Locate the cell with the specified text and output its [x, y] center coordinate. 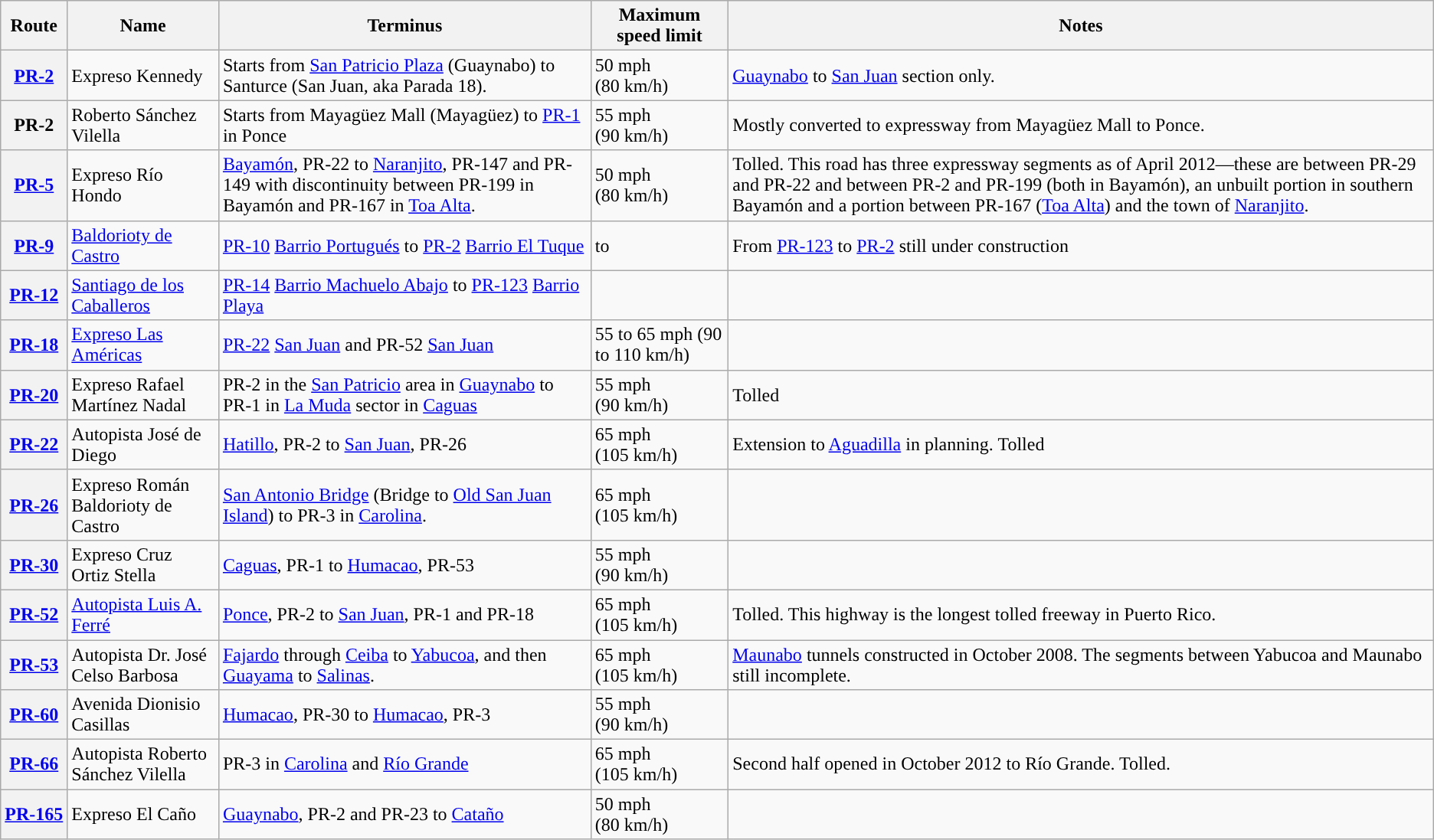
Autopista Luis A. Ferré [143, 614]
to [659, 245]
Guaynabo to San Juan section only. [1082, 75]
Hatillo, PR-2 to San Juan, PR-26 [404, 444]
Starts from San Patricio Plaza (Guaynabo) to Santurce (San Juan, aka Parada 18). [404, 75]
PR-52 [34, 614]
Mostly converted to expressway from Mayagüez Mall to Ponce. [1082, 126]
Caguas, PR-1 to Humacao, PR-53 [404, 565]
PR-9 [34, 245]
Ponce, PR-2 to San Juan, PR-1 and PR-18 [404, 614]
PR-12 [34, 296]
Guaynabo, PR-2 and PR-23 to Cataño [404, 815]
Notes [1082, 26]
PR-3 in Carolina and Río Grande [404, 764]
55 to 65 mph (90 to 110 km/h) [659, 345]
PR-10 Barrio Portugués to PR-2 Barrio El Tuque [404, 245]
PR-165 [34, 815]
PR-60 [34, 715]
PR-66 [34, 764]
PR-30 [34, 565]
Expreso Kennedy [143, 75]
Tolled. This highway is the longest tolled freeway in Puerto Rico. [1082, 614]
Baldorioty de Castro [143, 245]
PR-22 San Juan and PR-52 San Juan [404, 345]
Extension to Aguadilla in planning. Tolled [1082, 444]
Route [34, 26]
PR-22 [34, 444]
From PR-123 to PR-2 still under construction [1082, 245]
Expreso Las Américas [143, 345]
PR-18 [34, 345]
Expreso Román Baldorioty de Castro [143, 505]
Bayamón, PR-22 to Naranjito, PR-147 and PR-149 with discontinuity between PR-199 in Bayamón and PR-167 in Toa Alta. [404, 185]
Expreso Río Hondo [143, 185]
PR-5 [34, 185]
Starts from Mayagüez Mall (Mayagüez) to PR-1 in Ponce [404, 126]
Santiago de los Caballeros [143, 296]
PR-2 in the San Patricio area in Guaynabo to PR-1 in La Muda sector in Caguas [404, 395]
Expreso Rafael Martínez Nadal [143, 395]
Autopista Dr. José Celso Barbosa [143, 665]
Expreso Cruz Ortiz Stella [143, 565]
Humacao, PR-30 to Humacao, PR-3 [404, 715]
Tolled [1082, 395]
Roberto Sánchez Vilella [143, 126]
PR-20 [34, 395]
Second half opened in October 2012 to Río Grande. Tolled. [1082, 764]
Maximum speed limit [659, 26]
PR-26 [34, 505]
Autopista Roberto Sánchez Vilella [143, 764]
Autopista José de Diego [143, 444]
Maunabo tunnels constructed in October 2008. The segments between Yabucoa and Maunabo still incomplete. [1082, 665]
San Antonio Bridge (Bridge to Old San Juan Island) to PR-3 in Carolina. [404, 505]
Name [143, 26]
Terminus [404, 26]
Expreso El Caño [143, 815]
Avenida Dionisio Casillas [143, 715]
PR-14 Barrio Machuelo Abajo to PR-123 Barrio Playa [404, 296]
Fajardo through Ceiba to Yabucoa, and then Guayama to Salinas. [404, 665]
PR-53 [34, 665]
